Search for the cell housing the specified text and yield its [X, Y] center coordinate. 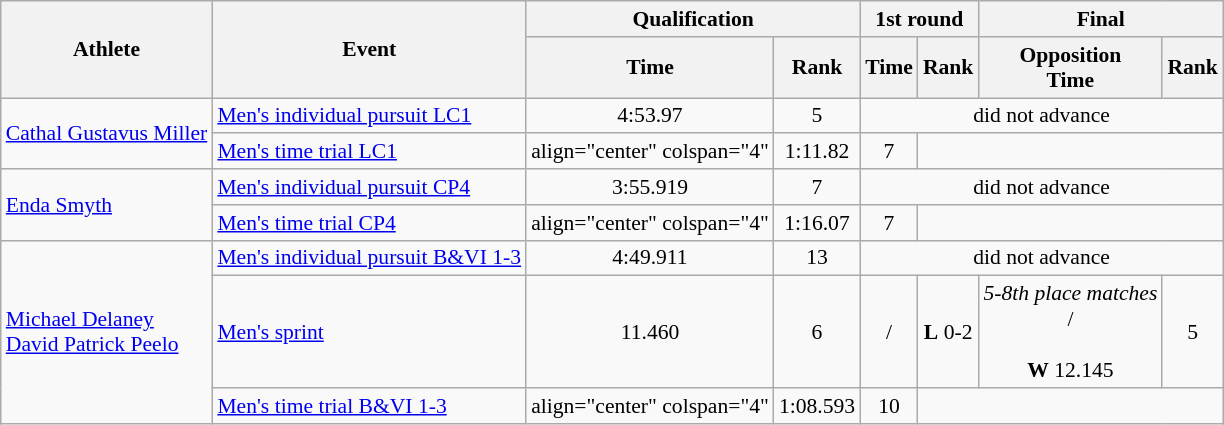
3:55.919 [650, 187]
Men's individual pursuit LC1 [369, 116]
Cathal Gustavus Miller [107, 134]
Athlete [107, 50]
Men's sprint [369, 332]
Men's time trial CP4 [369, 223]
Qualification [693, 19]
Final [1100, 19]
10 [889, 406]
1:11.82 [817, 152]
Michael Delaney David Patrick Peelo [107, 332]
6 [817, 332]
1st round [919, 19]
OppositionTime [1070, 68]
Men's time trial LC1 [369, 152]
5-8th place matches / W 12.145 [1070, 332]
Men's individual pursuit B&VI 1-3 [369, 258]
Men's individual pursuit CP4 [369, 187]
11.460 [650, 332]
Men's time trial B&VI 1-3 [369, 406]
L 0-2 [948, 332]
1:16.07 [817, 223]
13 [817, 258]
4:49.911 [650, 258]
/ [889, 332]
4:53.97 [650, 116]
1:08.593 [817, 406]
Event [369, 50]
Enda Smyth [107, 204]
